For the text-containing cell, return its midpoint in [x, y] coordinate format. 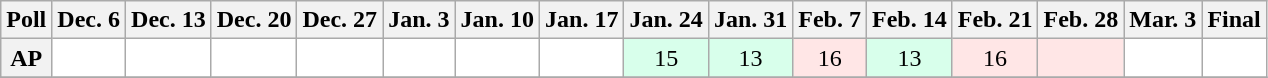
Jan. 24 [666, 20]
Dec. 6 [89, 20]
Final [1234, 20]
Feb. 14 [910, 20]
15 [666, 58]
Feb. 7 [830, 20]
Jan. 31 [750, 20]
Feb. 28 [1081, 20]
Dec. 27 [340, 20]
Jan. 17 [582, 20]
Jan. 10 [497, 20]
Jan. 3 [419, 20]
Dec. 20 [254, 20]
Mar. 3 [1163, 20]
Dec. 13 [169, 20]
Poll [26, 20]
AP [26, 58]
Feb. 21 [995, 20]
